Identify which cell holds the provided text, then report its (X, Y) central coordinate. 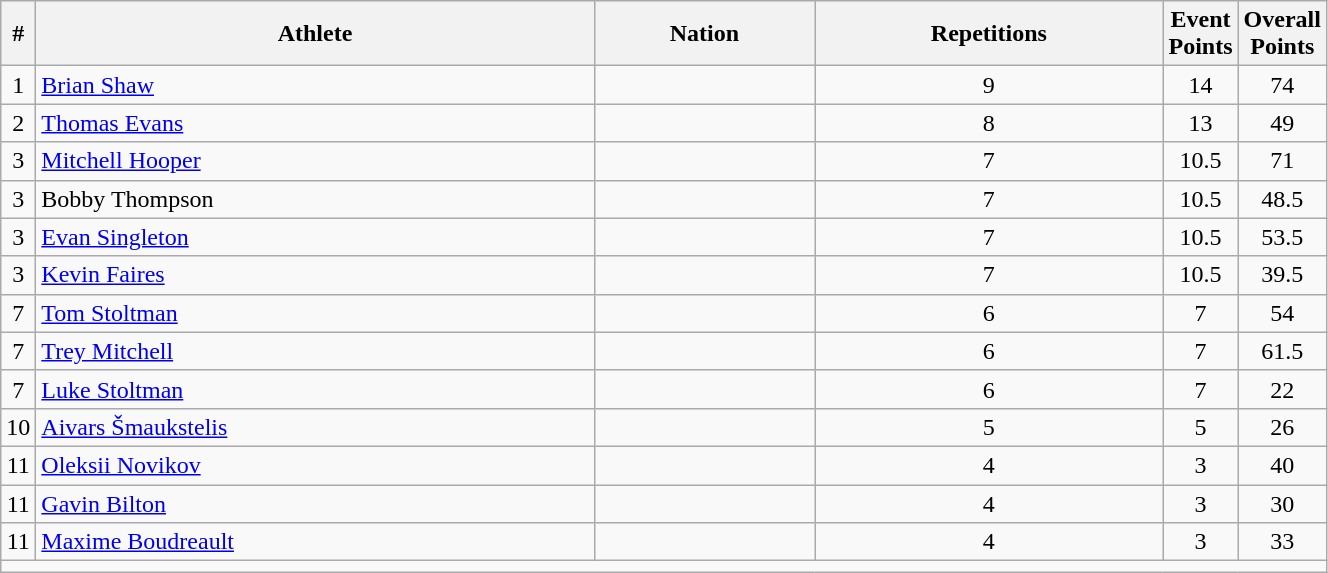
10 (18, 427)
Tom Stoltman (315, 313)
14 (1200, 85)
33 (1282, 542)
Evan Singleton (315, 237)
Trey Mitchell (315, 351)
Maxime Boudreault (315, 542)
9 (989, 85)
71 (1282, 161)
2 (18, 123)
26 (1282, 427)
Gavin Bilton (315, 503)
Mitchell Hooper (315, 161)
30 (1282, 503)
Athlete (315, 34)
Brian Shaw (315, 85)
Overall Points (1282, 34)
Nation (704, 34)
54 (1282, 313)
8 (989, 123)
Oleksii Novikov (315, 465)
Bobby Thompson (315, 199)
Kevin Faires (315, 275)
Aivars Šmaukstelis (315, 427)
53.5 (1282, 237)
Repetitions (989, 34)
61.5 (1282, 351)
74 (1282, 85)
22 (1282, 389)
Luke Stoltman (315, 389)
49 (1282, 123)
13 (1200, 123)
# (18, 34)
39.5 (1282, 275)
40 (1282, 465)
48.5 (1282, 199)
Thomas Evans (315, 123)
Event Points (1200, 34)
1 (18, 85)
